Pinpoint the cell where the given text exists, returning its [X, Y] midpoint coordinate. 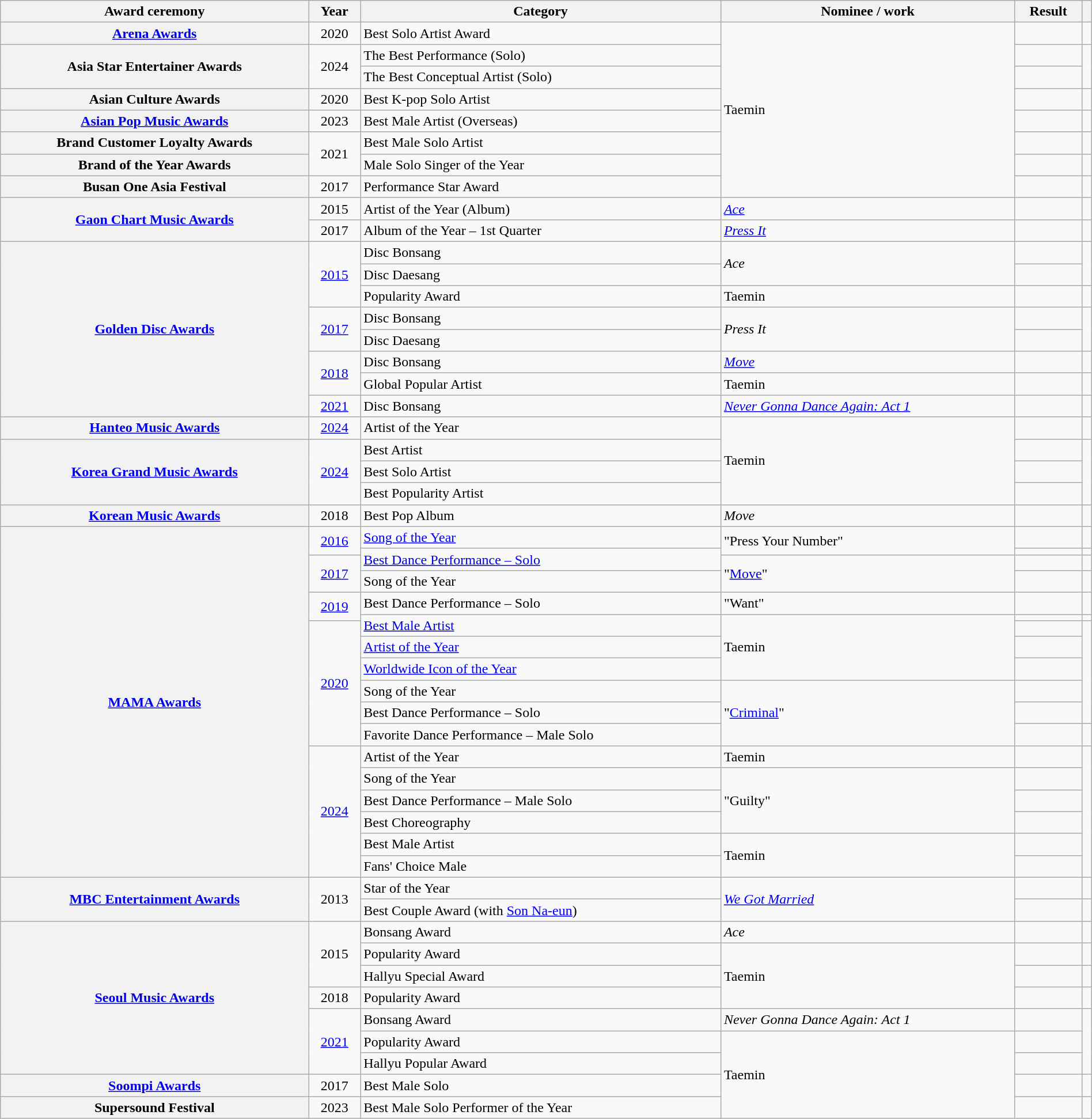
"Criminal" [867, 713]
MAMA Awards [154, 701]
Best Male Solo Artist [541, 143]
Year [335, 12]
The Best Performance (Solo) [541, 55]
Asia Star Entertainer Awards [154, 66]
Artist of the Year (Album) [541, 208]
Fans' Choice Male [541, 866]
Best Dance Performance – Male Solo [541, 801]
Best Couple Award (with Son Na-eun) [541, 910]
Best Pop Album [541, 515]
Nominee / work [867, 12]
"Move" [867, 574]
Worldwide Icon of the Year [541, 669]
Album of the Year – 1st Quarter [541, 230]
Golden Disc Awards [154, 329]
Result [1048, 12]
Male Solo Singer of the Year [541, 165]
Category [541, 12]
Star of the Year [541, 888]
We Got Married [867, 899]
Soompi Awards [154, 1086]
"Guilty" [867, 801]
Busan One Asia Festival [154, 187]
Korea Grand Music Awards [154, 472]
Best Solo Artist Award [541, 33]
2016 [335, 540]
Arena Awards [154, 33]
Best Choreography [541, 822]
Best Male Solo [541, 1086]
Asian Culture Awards [154, 99]
Hanteo Music Awards [154, 428]
Favorite Dance Performance – Male Solo [541, 735]
The Best Conceptual Artist (Solo) [541, 77]
Hallyu Special Award [541, 976]
Best Male Artist (Overseas) [541, 121]
Award ceremony [154, 12]
Asian Pop Music Awards [154, 121]
Performance Star Award [541, 187]
Seoul Music Awards [154, 997]
Brand Customer Loyalty Awards [154, 143]
Best Artist [541, 450]
2019 [335, 606]
Best Popularity Artist [541, 494]
Global Popular Artist [541, 384]
Gaon Chart Music Awards [154, 219]
Hallyu Popular Award [541, 1064]
Best K-pop Solo Artist [541, 99]
Supersound Festival [154, 1107]
Korean Music Awards [154, 515]
Best Male Solo Performer of the Year [541, 1107]
2013 [335, 899]
"Want" [867, 603]
Brand of the Year Awards [154, 165]
Best Solo Artist [541, 472]
MBC Entertainment Awards [154, 899]
"Press Your Number" [867, 540]
